Identify which cell holds the provided text, then report its (x, y) central coordinate. 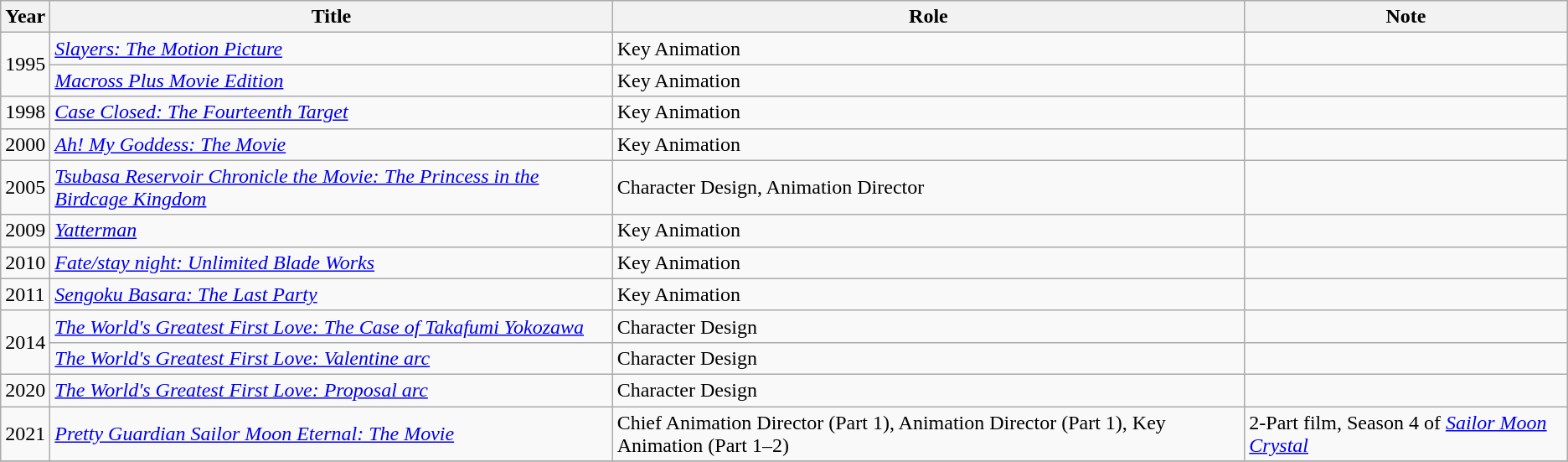
Year (25, 17)
Tsubasa Reservoir Chronicle the Movie: The Princess in the Birdcage Kingdom (332, 188)
1998 (25, 112)
2000 (25, 144)
Yatterman (332, 231)
The World's Greatest First Love: The Case of Takafumi Yokozawa (332, 326)
Sengoku Basara: The Last Party (332, 294)
Macross Plus Movie Edition (332, 80)
2005 (25, 188)
2-Part film, Season 4 of Sailor Moon Crystal (1406, 433)
The World's Greatest First Love: Valentine arc (332, 358)
2010 (25, 262)
Chief Animation Director (Part 1), Animation Director (Part 1), Key Animation (Part 1–2) (928, 433)
Character Design, Animation Director (928, 188)
2021 (25, 433)
2009 (25, 231)
Case Closed: The Fourteenth Target (332, 112)
2011 (25, 294)
Note (1406, 17)
Fate/stay night: Unlimited Blade Works (332, 262)
Pretty Guardian Sailor Moon Eternal: The Movie (332, 433)
Slayers: The Motion Picture (332, 49)
Role (928, 17)
2020 (25, 390)
Ah! My Goddess: The Movie (332, 144)
2014 (25, 342)
The World's Greatest First Love: Proposal arc (332, 390)
Title (332, 17)
1995 (25, 65)
